Find where the given text appears and provide that cell's center as (x, y) coordinate. 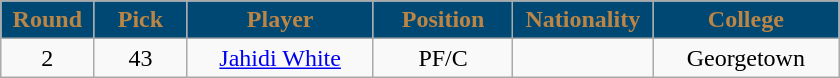
Position (443, 20)
College (746, 20)
Pick (140, 20)
Player (280, 20)
43 (140, 58)
Round (48, 20)
Nationality (583, 20)
Georgetown (746, 58)
PF/C (443, 58)
Jahidi White (280, 58)
2 (48, 58)
